Search for the cell housing the specified text and yield its (x, y) center coordinate. 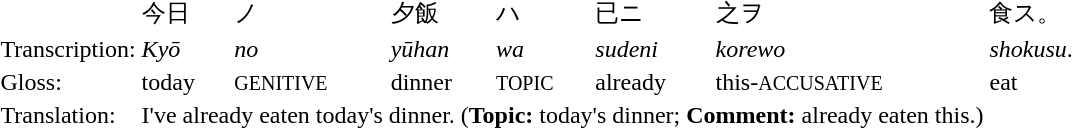
wa (543, 49)
yūhan (440, 49)
this-ACCUSATIVE (850, 83)
korewo (850, 49)
today (185, 83)
TOPIC (543, 83)
GENITIVE (310, 83)
no (310, 49)
Kyō (185, 49)
sudeni (652, 49)
dinner (440, 83)
already (652, 83)
